Provide the [X, Y] coordinate of the cell's center where the given text is located.  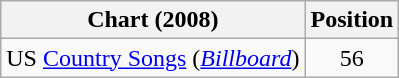
US Country Songs (Billboard) [153, 58]
Chart (2008) [153, 20]
56 [352, 58]
Position [352, 20]
